Return [x, y] of the center of cell containing provided text 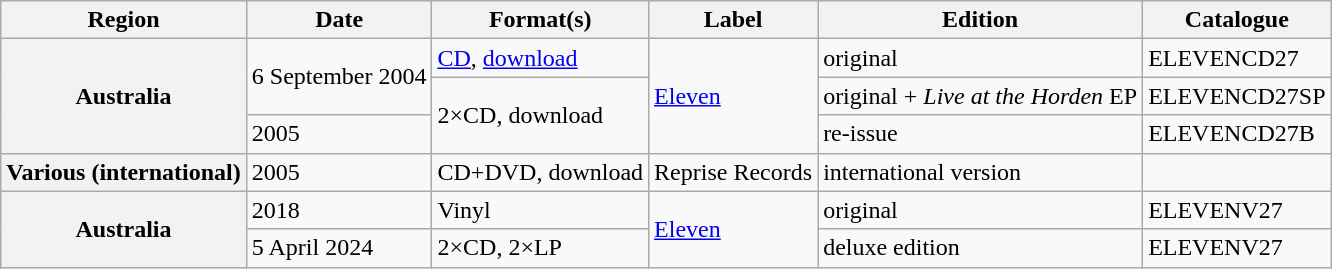
2018 [339, 210]
CD, download [540, 58]
Label [734, 20]
Reprise Records [734, 172]
Catalogue [1237, 20]
ELEVENCD27B [1237, 134]
international version [980, 172]
original + Live at the Horden EP [980, 96]
ELEVENCD27 [1237, 58]
6 September 2004 [339, 77]
2×CD, 2×LP [540, 248]
deluxe edition [980, 248]
ELEVENCD27SP [1237, 96]
Edition [980, 20]
Vinyl [540, 210]
Various (international) [124, 172]
Format(s) [540, 20]
2×CD, download [540, 115]
CD+DVD, download [540, 172]
Date [339, 20]
Region [124, 20]
5 April 2024 [339, 248]
re-issue [980, 134]
